Extract the [X, Y] coordinate from the center of the cell holding the provided text.  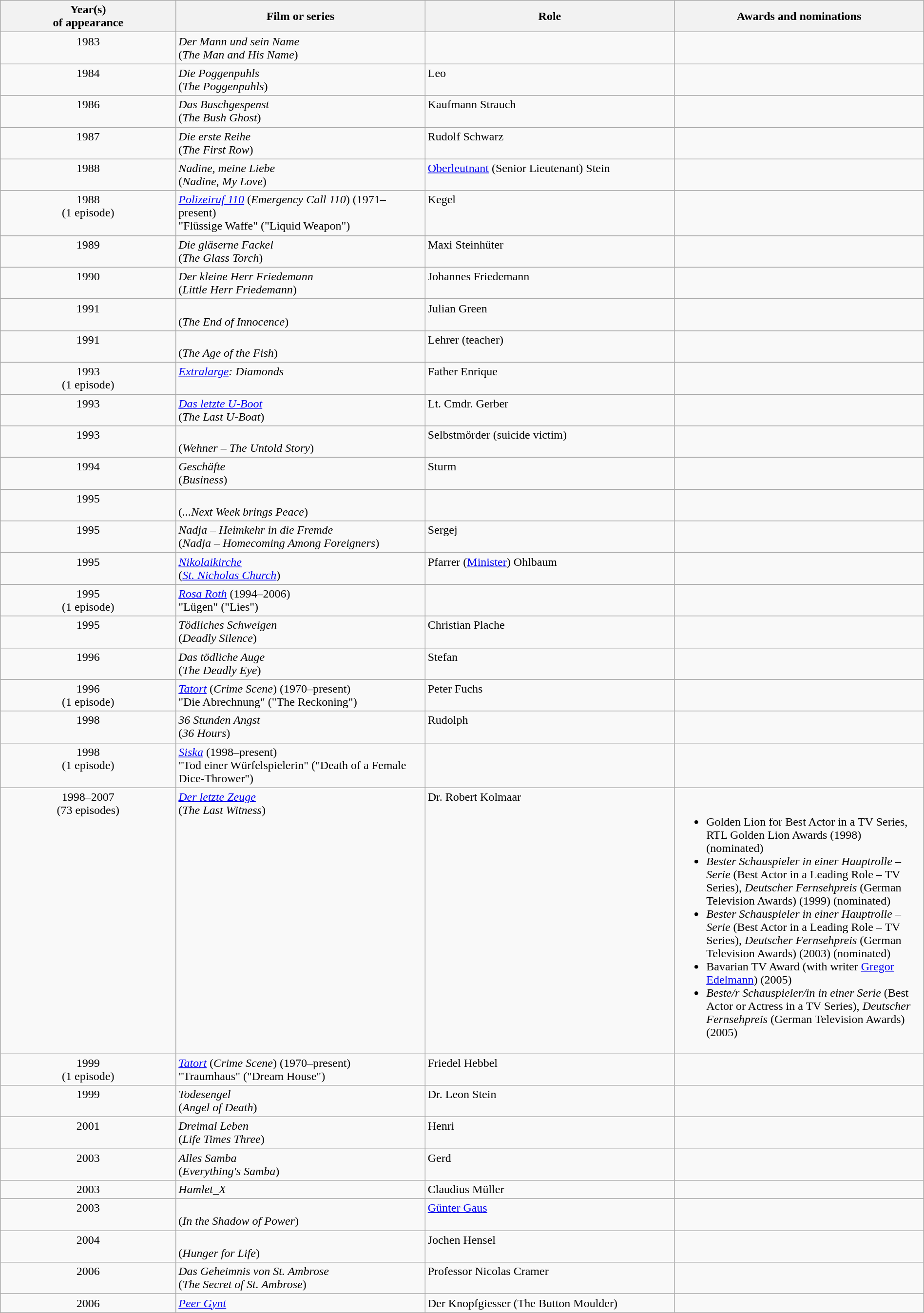
Father Enrique [550, 378]
Das tödliche Auge(The Deadly Eye) [301, 664]
Der Mann und sein Name(The Man and His Name) [301, 48]
Film or series [301, 17]
Polizeiruf 110 (Emergency Call 110) (1971–present)"Flüssige Waffe" ("Liquid Weapon") [301, 213]
(In the Shadow of Power) [301, 1215]
Kaufmann Strauch [550, 111]
Selbstmörder (suicide victim) [550, 442]
Christian Plache [550, 632]
Sergej [550, 537]
Role [550, 17]
Die erste Reihe(The First Row) [301, 143]
Nikolaikirche(St. Nicholas Church) [301, 568]
Rudolph [550, 727]
1988 [88, 174]
Dr. Leon Stein [550, 1101]
Henri [550, 1133]
Tatort (Crime Scene) (1970–present)"Traumhaus" ("Dream House") [301, 1069]
(The End of Innocence) [301, 315]
Pfarrer (Minister) Ohlbaum [550, 568]
Lehrer (teacher) [550, 346]
Peter Fuchs [550, 695]
(Hunger for Life) [301, 1247]
1999(1 episode) [88, 1069]
1987 [88, 143]
(Wehner – The Untold Story) [301, 442]
1993(1 episode) [88, 378]
1995(1 episode) [88, 600]
1988(1 episode) [88, 213]
1996(1 episode) [88, 695]
Dreimal Leben(Life Times Three) [301, 1133]
Jochen Hensel [550, 1247]
2001 [88, 1133]
Tatort (Crime Scene) (1970–present)"Die Abrechnung" ("The Reckoning") [301, 695]
(...Next Week brings Peace) [301, 505]
Lt. Cmdr. Gerber [550, 409]
Die Poggenpuhls(The Poggenpuhls) [301, 80]
1998 [88, 727]
1989 [88, 251]
(The Age of the Fish) [301, 346]
Friedel Hebbel [550, 1069]
Das letzte U-Boot(The Last U-Boat) [301, 409]
Die gläserne Fackel(The Glass Torch) [301, 251]
Siska (1998–present)"Tod einer Würfelspielerin" ("Death of a Female Dice-Thrower") [301, 765]
1999 [88, 1101]
36 Stunden Angst(36 Hours) [301, 727]
1998(1 episode) [88, 765]
Rudolf Schwarz [550, 143]
Der Knopfgiesser (The Button Moulder) [550, 1303]
Professor Nicolas Cramer [550, 1278]
1986 [88, 111]
Alles Samba(Everything's Samba) [301, 1164]
1996 [88, 664]
Der kleine Herr Friedemann(Little Herr Friedemann) [301, 283]
Johannes Friedemann [550, 283]
Oberleutnant (Senior Lieutenant) Stein [550, 174]
Gerd [550, 1164]
Sturm [550, 474]
Year(s)of appearance [88, 17]
1984 [88, 80]
Leo [550, 80]
Claudius Müller [550, 1190]
Todesengel(Angel of Death) [301, 1101]
Das Geheimnis von St. Ambrose(The Secret of St. Ambrose) [301, 1278]
Stefan [550, 664]
1990 [88, 283]
Nadja – Heimkehr in die Fremde(Nadja – Homecoming Among Foreigners) [301, 537]
Awards and nominations [799, 17]
Rosa Roth (1994–2006)"Lügen" ("Lies") [301, 600]
Extralarge: Diamonds [301, 378]
Günter Gaus [550, 1215]
Das Buschgespenst(The Bush Ghost) [301, 111]
Der letzte Zeuge(The Last Witness) [301, 920]
Kegel [550, 213]
1994 [88, 474]
Geschäfte(Business) [301, 474]
Julian Green [550, 315]
Nadine, meine Liebe(Nadine, My Love) [301, 174]
Peer Gynt [301, 1303]
2004 [88, 1247]
1983 [88, 48]
Dr. Robert Kolmaar [550, 920]
Tödliches Schweigen(Deadly Silence) [301, 632]
1998–2007(73 episodes) [88, 920]
Maxi Steinhüter [550, 251]
Hamlet_X [301, 1190]
